Output the [x, y] coordinate of the center of the cell containing the given text.  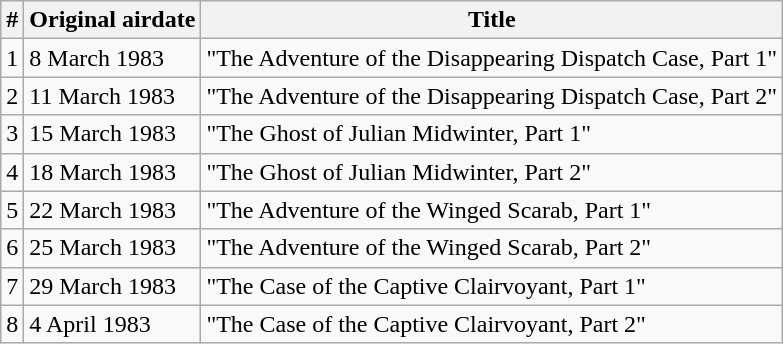
5 [12, 210]
15 March 1983 [112, 134]
"The Adventure of the Disappearing Dispatch Case, Part 1" [492, 58]
22 March 1983 [112, 210]
29 March 1983 [112, 286]
"The Adventure of the Winged Scarab, Part 2" [492, 248]
8 March 1983 [112, 58]
6 [12, 248]
"The Ghost of Julian Midwinter, Part 1" [492, 134]
"The Case of the Captive Clairvoyant, Part 1" [492, 286]
11 March 1983 [112, 96]
4 April 1983 [112, 324]
25 March 1983 [112, 248]
7 [12, 286]
2 [12, 96]
1 [12, 58]
"The Adventure of the Disappearing Dispatch Case, Part 2" [492, 96]
"The Adventure of the Winged Scarab, Part 1" [492, 210]
3 [12, 134]
18 March 1983 [112, 172]
"The Case of the Captive Clairvoyant, Part 2" [492, 324]
8 [12, 324]
4 [12, 172]
Original airdate [112, 20]
"The Ghost of Julian Midwinter, Part 2" [492, 172]
# [12, 20]
Title [492, 20]
